Locate the cell with the specified text and output its (x, y) center coordinate. 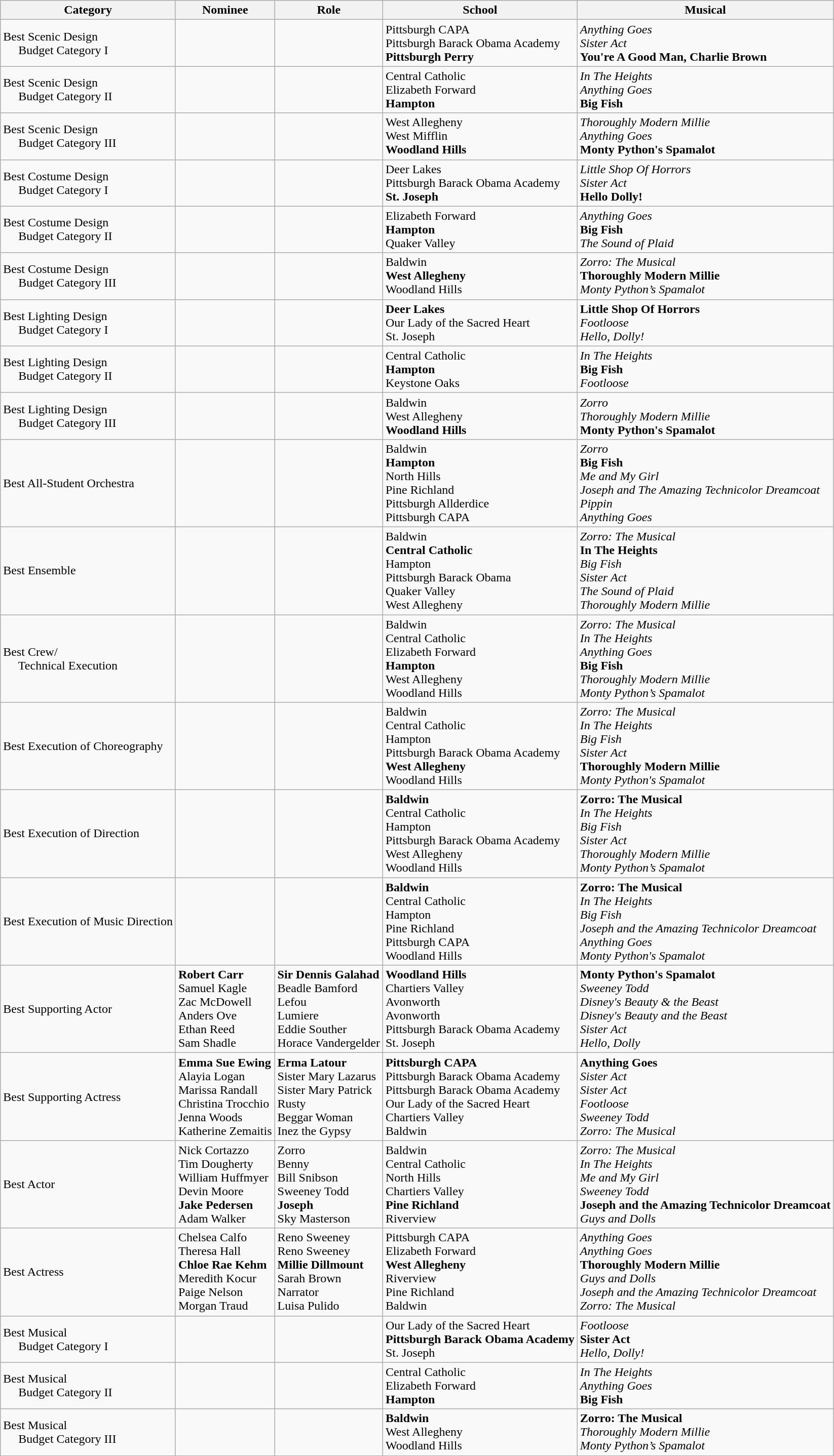
Best All-Student Orchestra (88, 483)
Baldwin Central CatholicHampton Pittsburgh Barack Obama AcademyWest AlleghenyWoodland Hills (480, 834)
Nick CortazzoTim DoughertyWilliam HuffmyerDevin MooreJake PedersenAdam Walker (225, 1184)
Best Lighting Design Budget Category III (88, 416)
Anything GoesAnything GoesThoroughly Modern MillieGuys and DollsJoseph and the Amazing Technicolor DreamcoatZorro: The Musical (705, 1272)
Best Actor (88, 1184)
Woodland HillsChartiers ValleyAvonworth AvonworthPittsburgh Barack Obama AcademySt. Joseph (480, 1009)
BaldwinCentral CatholicElizabeth ForwardHamptonWest AlleghenyWoodland Hills (480, 658)
Zorro: The MusicalIn The HeightsMe and My GirlSweeney ToddJoseph and the Amazing Technicolor DreamcoatGuys and Dolls (705, 1184)
Elizabeth ForwardHamptonQuaker Valley (480, 229)
Best Lighting Design Budget Category II (88, 369)
Anything GoesSister ActSister ActFootlooseSweeney ToddZorro: The Musical (705, 1097)
Best Crew/ Technical Execution (88, 658)
Best Costume Design Budget Category II (88, 229)
Best Scenic Design Budget Category II (88, 90)
Zorro: The MusicalIn The HeightsBig FishSister ActThoroughly Modern MillieMonty Python's Spamalot (705, 746)
Little Shop Of HorrorsSister ActHello Dolly! (705, 183)
Sir Dennis GalahadBeadle BamfordLefouLumiereEddie SoutherHorace Vandergelder (328, 1009)
In The HeightsAnything Goes Big Fish (705, 90)
West AlleghenyWest MifflinWoodland Hills (480, 136)
Central CatholicHamptonKeystone Oaks (480, 369)
Emma Sue EwingAlayia LoganMarissa RandallChristina TrocchioJenna Woods Katherine Zemaitis (225, 1097)
Monty Python's SpamalotSweeney ToddDisney's Beauty & the BeastDisney's Beauty and the BeastSister Act Hello, Dolly (705, 1009)
Anything GoesBig Fish The Sound of Plaid (705, 229)
BaldwinCentral CatholicHamptonPittsburgh Barack ObamaQuaker ValleyWest Allegheny (480, 570)
BaldwinCentral CatholicHamptonPine RichlandPittsburgh CAPAWoodland Hills (480, 922)
Best Lighting Design Budget Category I (88, 323)
Best Musical Budget Category III (88, 1432)
Best Supporting Actor (88, 1009)
Best Musical Budget Category II (88, 1386)
Best Musical Budget Category I (88, 1339)
Deer LakesPittsburgh Barack Obama AcademySt. Joseph (480, 183)
Zorro: The MusicalIn The HeightsBig FishJoseph and the Amazing Technicolor Dreamcoat Anything GoesMonty Python's Spamalot (705, 922)
Robert CarrSamuel KagleZac McDowellAnders OveEthan ReedSam Shadle (225, 1009)
Best Costume Design Budget Category I (88, 183)
In The HeightsBig FishFootloose (705, 369)
Anything GoesSister ActYou're A Good Man, Charlie Brown (705, 43)
Best Costume Design Budget Category III (88, 276)
Reno SweeneyReno Sweeney Millie DillmountSarah BrownNarratorLuisa Pulido (328, 1272)
Zorro: The MusicalIn The Heights Big FishSister ActThoroughly Modern MillieMonty Python’s Spamalot (705, 834)
Musical (705, 10)
BaldwinCentral Catholic North HillsChartiers ValleyPine RichlandRiverview (480, 1184)
BaldwinCentral CatholicHamptonPittsburgh Barack Obama AcademyWest AlleghenyWoodland Hills (480, 746)
Zorro Big FishMe and My GirlJoseph and The Amazing Technicolor DreamcoatPippinAnything Goes (705, 483)
Best Scenic Design Budget Category III (88, 136)
Zorro: The MusicalIn The Heights Anything GoesBig FishThoroughly Modern MillieMonty Python’s Spamalot (705, 658)
Best Execution of Choreography (88, 746)
In The HeightsAnything GoesBig Fish (705, 1386)
FootlooseSister ActHello, Dolly! (705, 1339)
Pittsburgh CAPAElizabeth ForwardWest AlleghenyRiverviewPine RichlandBaldwin (480, 1272)
Zorro: The MusicalIn The HeightsBig FishSister ActThe Sound of PlaidThoroughly Modern Millie (705, 570)
Best Supporting Actress (88, 1097)
BaldwinHamptonNorth HillsPine RichlandPittsburgh AllderdicePittsburgh CAPA (480, 483)
ZorroThoroughly Modern MillieMonty Python's Spamalot (705, 416)
ZorroBennyBill SnibsonSweeney ToddJoseph Sky Masterson (328, 1184)
Best Execution of Direction (88, 834)
Category (88, 10)
Best Actress (88, 1272)
Deer LakesOur Lady of the Sacred HeartSt. Joseph (480, 323)
Little Shop Of HorrorsFootlooseHello, Dolly! (705, 323)
Thoroughly Modern MillieAnything GoesMonty Python's Spamalot (705, 136)
Erma LatourSister Mary LazarusSister Mary PatrickRustyBeggar WomanInez the Gypsy (328, 1097)
Chelsea CalfoTheresa HallChloe Rae KehmMeredith KocurPaige NelsonMorgan Traud (225, 1272)
Our Lady of the Sacred HeartPittsburgh Barack Obama AcademySt. Joseph (480, 1339)
Best Execution of Music Direction (88, 922)
Best Ensemble (88, 570)
School (480, 10)
Role (328, 10)
Pittsburgh CAPAPittsburgh Barack Obama AcademyPittsburgh Perry (480, 43)
Pittsburgh CAPAPittsburgh Barack Obama AcademyPittsburgh Barack Obama AcademyOur Lady of the Sacred HeartChartiers ValleyBaldwin (480, 1097)
Nominee (225, 10)
Best Scenic Design Budget Category I (88, 43)
